Find where the given text appears and provide that cell's center as [X, Y] coordinate. 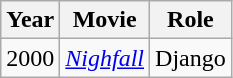
Movie [105, 20]
2000 [30, 58]
Django [191, 58]
Nighfall [105, 58]
Year [30, 20]
Role [191, 20]
